Provide the [x, y] coordinate of the cell's center where the given text is located.  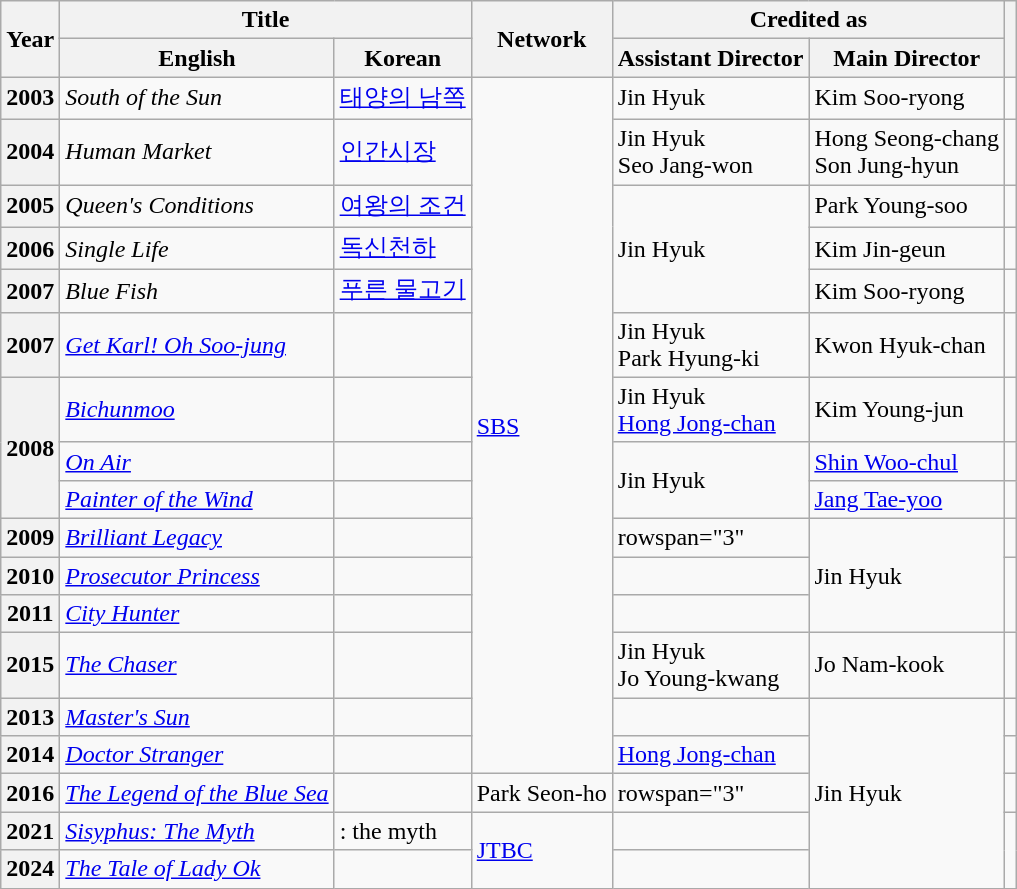
Network [542, 39]
Hong Seong-changSon Jung-hyun [907, 152]
Kim Jin-geun [907, 248]
독신천하 [402, 248]
Jin HyukJo Young-kwang [710, 666]
여왕의 조건 [402, 206]
Sisyphus: The Myth [197, 831]
2021 [30, 831]
2008 [30, 448]
: the myth [402, 831]
Kwon Hyuk-chan [907, 344]
English [197, 58]
The Chaser [197, 666]
2004 [30, 152]
Painter of the Wind [197, 499]
Park Young-soo [907, 206]
Prosecutor Princess [197, 575]
인간시장 [402, 152]
2016 [30, 793]
2005 [30, 206]
Kim Young-jun [907, 410]
2014 [30, 755]
태양의 남쪽 [402, 98]
Main Director [907, 58]
Korean [402, 58]
SBS [542, 426]
JTBC [542, 850]
Jo Nam-kook [907, 666]
Shin Woo-chul [907, 461]
2006 [30, 248]
Jin HyukPark Hyung-ki [710, 344]
2015 [30, 666]
2024 [30, 869]
Park Seon-ho [542, 793]
South of the Sun [197, 98]
Bichunmoo [197, 410]
Single Life [197, 248]
Year [30, 39]
Jin HyukSeo Jang-won [710, 152]
Hong Jong-chan [710, 755]
Blue Fish [197, 292]
Human Market [197, 152]
Jang Tae-yoo [907, 499]
On Air [197, 461]
Master's Sun [197, 717]
The Legend of the Blue Sea [197, 793]
City Hunter [197, 614]
Queen's Conditions [197, 206]
2011 [30, 614]
Credited as [808, 20]
Assistant Director [710, 58]
Get Karl! Oh Soo-jung [197, 344]
Doctor Stranger [197, 755]
2003 [30, 98]
Title [266, 20]
Jin HyukHong Jong-chan [710, 410]
Brilliant Legacy [197, 537]
푸른 물고기 [402, 292]
2010 [30, 575]
The Tale of Lady Ok [197, 869]
2009 [30, 537]
2013 [30, 717]
